Extract the (X, Y) coordinate from the center of the cell holding the provided text.  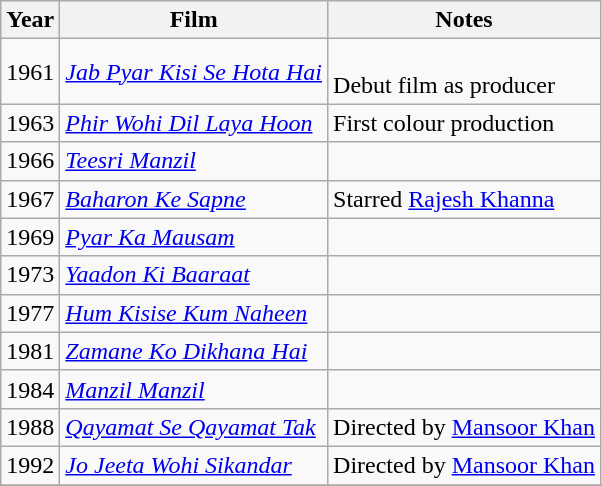
Zamane Ko Dikhana Hai (194, 351)
Teesri Manzil (194, 161)
Qayamat Se Qayamat Tak (194, 427)
1967 (30, 199)
1961 (30, 72)
Pyar Ka Mausam (194, 237)
1973 (30, 275)
1969 (30, 237)
Phir Wohi Dil Laya Hoon (194, 123)
Film (194, 20)
Manzil Manzil (194, 389)
1966 (30, 161)
Debut film as producer (464, 72)
1992 (30, 465)
Jo Jeeta Wohi Sikandar (194, 465)
Jab Pyar Kisi Se Hota Hai (194, 72)
Starred Rajesh Khanna (464, 199)
1981 (30, 351)
Notes (464, 20)
1963 (30, 123)
Hum Kisise Kum Naheen (194, 313)
Baharon Ke Sapne (194, 199)
1988 (30, 427)
First colour production (464, 123)
Yaadon Ki Baaraat (194, 275)
1984 (30, 389)
Year (30, 20)
1977 (30, 313)
